For the text-containing cell, return its midpoint in (X, Y) coordinate format. 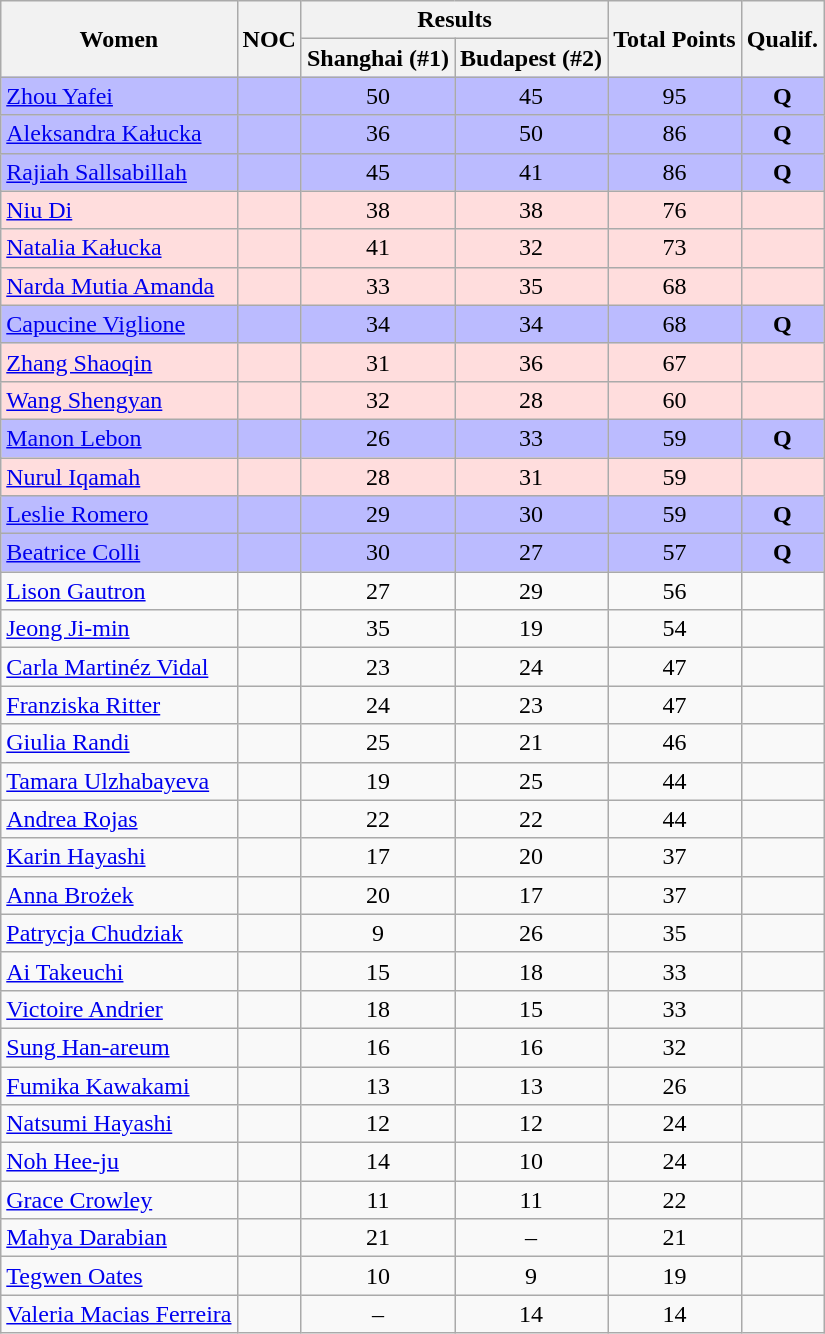
46 (675, 743)
Zhou Yafei (119, 96)
Rajiah Sallsabillah (119, 172)
Mahya Darabian (119, 1238)
Women (119, 39)
Giulia Randi (119, 743)
Nurul Iqamah (119, 477)
Tegwen Oates (119, 1276)
57 (675, 553)
Patrycja Chudziak (119, 933)
Lison Gautron (119, 591)
Andrea Rojas (119, 819)
76 (675, 210)
Franziska Ritter (119, 705)
60 (675, 400)
Noh Hee-ju (119, 1162)
Carla Martinéz Vidal (119, 667)
Niu Di (119, 210)
Total Points (675, 39)
73 (675, 248)
Valeria Macias Ferreira (119, 1314)
Beatrice Colli (119, 553)
Budapest (#2) (532, 58)
Results (454, 20)
Aleksandra Kałucka (119, 134)
Ai Takeuchi (119, 971)
Tamara Ulzhabayeva (119, 781)
Grace Crowley (119, 1200)
Sung Han-areum (119, 1047)
Wang Shengyan (119, 400)
Karin Hayashi (119, 857)
Anna Brożek (119, 895)
Zhang Shaoqin (119, 362)
Victoire Andrier (119, 1009)
54 (675, 629)
Narda Mutia Amanda (119, 286)
Shanghai (#1) (378, 58)
56 (675, 591)
95 (675, 96)
Leslie Romero (119, 515)
Natalia Kałucka (119, 248)
Capucine Viglione (119, 324)
Jeong Ji-min (119, 629)
Natsumi Hayashi (119, 1124)
NOC (269, 39)
Manon Lebon (119, 438)
Qualif. (782, 39)
Fumika Kawakami (119, 1085)
67 (675, 362)
